Determine the (X, Y) coordinate at the center of the cell enclosing the given text.  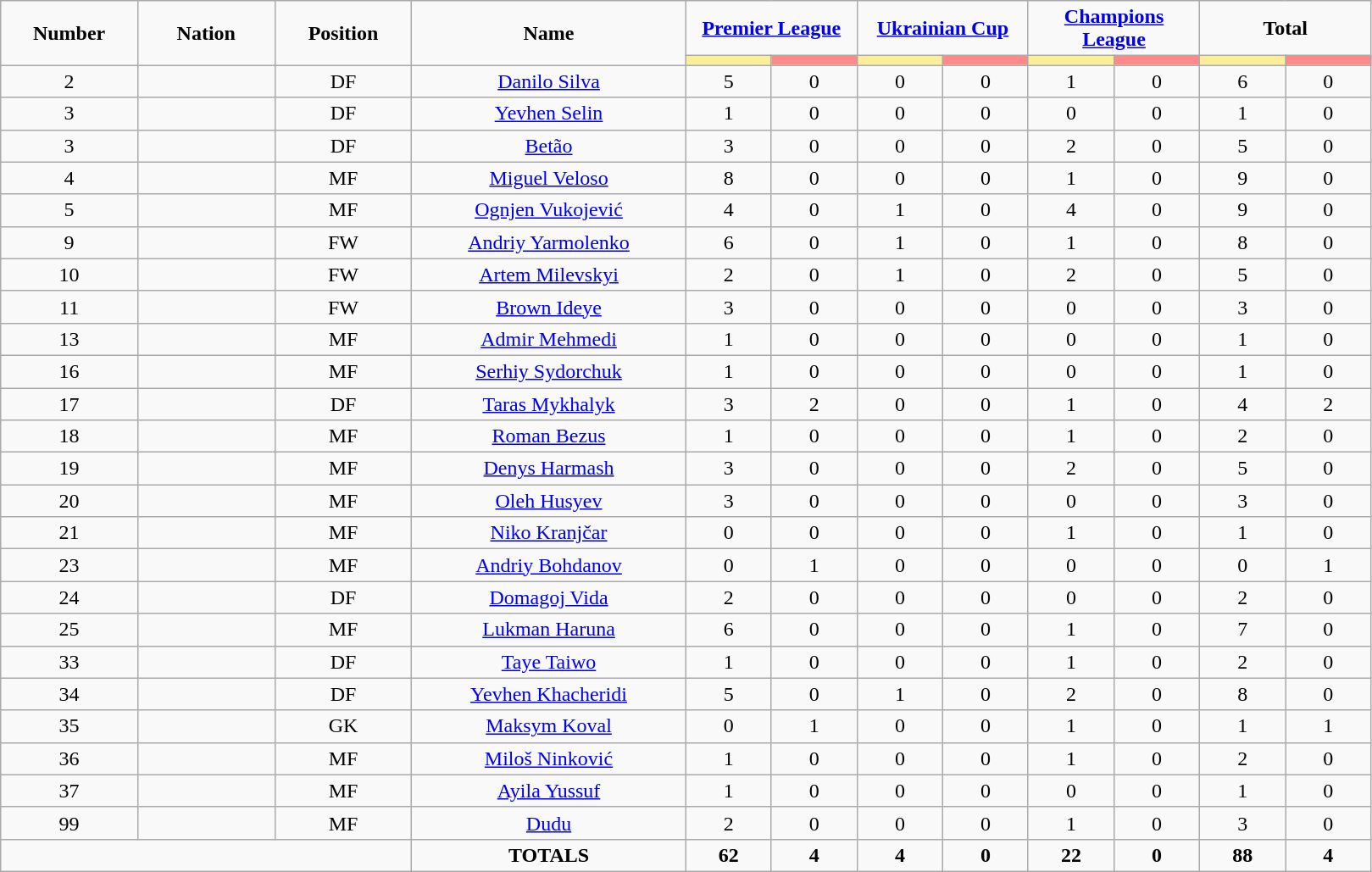
Miloš Ninković (549, 758)
20 (69, 501)
22 (1071, 855)
88 (1242, 855)
Taye Taiwo (549, 662)
25 (69, 630)
Andriy Bohdanov (549, 565)
GK (343, 726)
Roman Bezus (549, 436)
37 (69, 791)
Denys Harmash (549, 469)
33 (69, 662)
Dudu (549, 823)
TOTALS (549, 855)
Lukman Haruna (549, 630)
19 (69, 469)
Premier League (771, 29)
Admir Mehmedi (549, 339)
16 (69, 371)
36 (69, 758)
Total (1286, 29)
Ukrainian Cup (942, 29)
Ayila Yussuf (549, 791)
Yevhen Selin (549, 114)
Position (343, 33)
Danilo Silva (549, 81)
34 (69, 694)
Champions League (1114, 29)
23 (69, 565)
Artem Milevskyi (549, 275)
Brown Ideye (549, 307)
62 (729, 855)
99 (69, 823)
Number (69, 33)
Serhiy Sydorchuk (549, 371)
Miguel Veloso (549, 178)
17 (69, 404)
13 (69, 339)
Nation (206, 33)
Niko Kranjčar (549, 533)
Yevhen Khacheridi (549, 694)
24 (69, 597)
10 (69, 275)
Domagoj Vida (549, 597)
Betão (549, 146)
11 (69, 307)
18 (69, 436)
Name (549, 33)
21 (69, 533)
35 (69, 726)
Maksym Koval (549, 726)
Ognjen Vukojević (549, 210)
Taras Mykhalyk (549, 404)
7 (1242, 630)
Oleh Husyev (549, 501)
Andriy Yarmolenko (549, 242)
